Determine the (X, Y) coordinate at the center of the cell enclosing the given text.  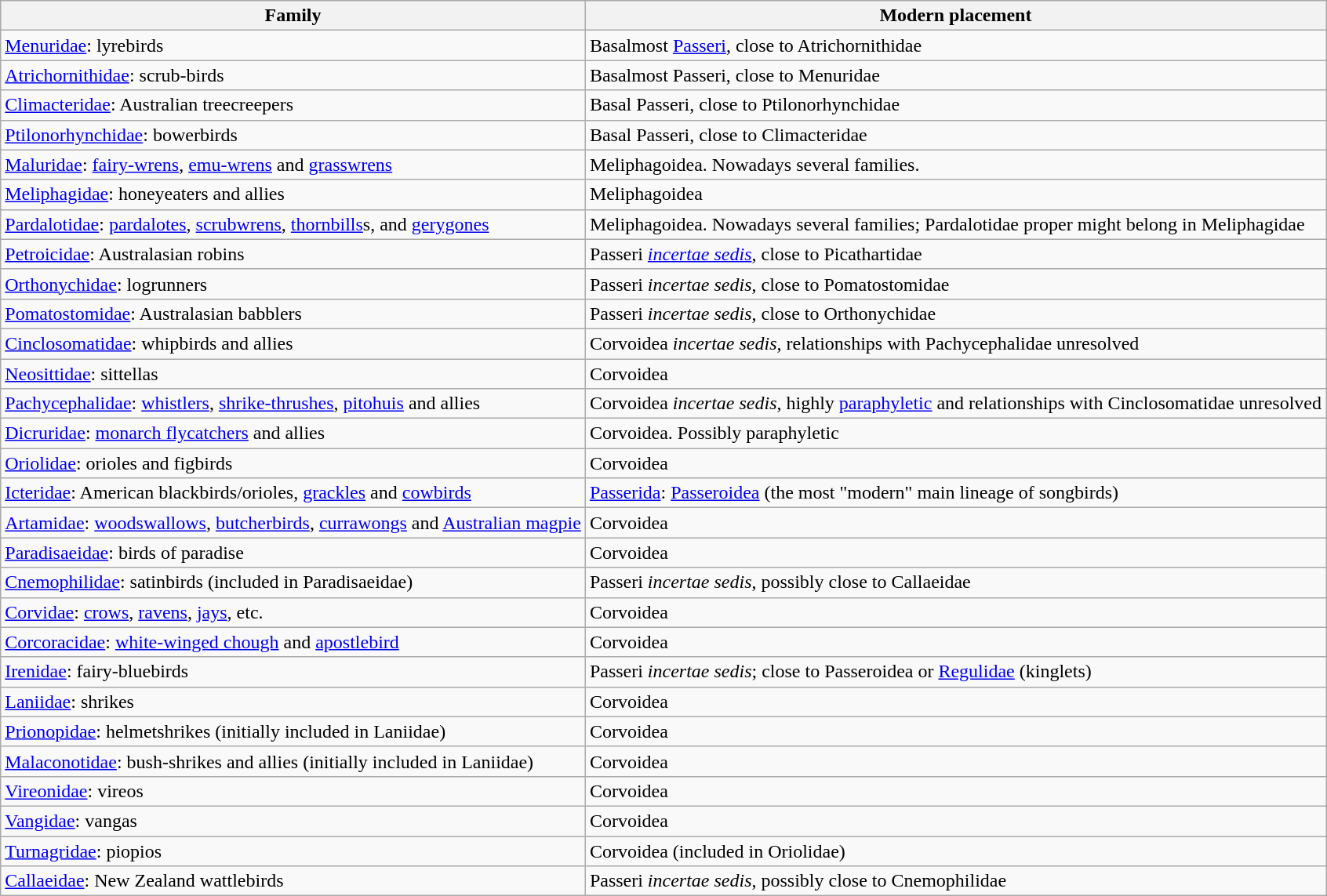
Irenidae: fairy-bluebirds (293, 672)
Pomatostomidae: Australasian babblers (293, 314)
Meliphagoidea (955, 194)
Passeri incertae sedis; close to Passeroidea or Regulidae (kinglets) (955, 672)
Dicruridae: monarch flycatchers and allies (293, 433)
Pachycephalidae: whistlers, shrike-thrushes, pitohuis and allies (293, 404)
Laniidae: shrikes (293, 702)
Oriolidae: orioles and figbirds (293, 463)
Corcoracidae: white-winged chough and apostlebird (293, 642)
Callaeidae: New Zealand wattlebirds (293, 881)
Corvoidea incertae sedis, relationships with Pachycephalidae unresolved (955, 343)
Climacteridae: Australian treecreepers (293, 105)
Passeri incertae sedis, possibly close to Callaeidae (955, 582)
Malaconotidae: bush-shrikes and allies (initially included in Laniidae) (293, 761)
Vireonidae: vireos (293, 791)
Corvidae: crows, ravens, jays, etc. (293, 612)
Cnemophilidae: satinbirds (included in Paradisaeidae) (293, 582)
Atrichornithidae: scrub-birds (293, 75)
Family (293, 16)
Artamidae: woodswallows, butcherbirds, currawongs and Australian magpie (293, 523)
Pardalotidae: pardalotes, scrubwrens, thornbillss, and gerygones (293, 224)
Icteridae: American blackbirds/orioles, grackles and cowbirds (293, 493)
Turnagridae: piopios (293, 851)
Ptilonorhynchidae: bowerbirds (293, 135)
Meliphagoidea. Nowadays several families; Pardalotidae proper might belong in Meliphagidae (955, 224)
Neosittidae: sittellas (293, 374)
Corvoidea incertae sedis, highly paraphyletic and relationships with Cinclosomatidae unresolved (955, 404)
Corvoidea (included in Oriolidae) (955, 851)
Maluridae: fairy-wrens, emu-wrens and grasswrens (293, 165)
Corvoidea. Possibly paraphyletic (955, 433)
Orthonychidae: logrunners (293, 284)
Meliphagoidea. Nowadays several families. (955, 165)
Petroicidae: Australasian robins (293, 254)
Passeri incertae sedis, close to Pomatostomidae (955, 284)
Passeri incertae sedis, close to Picathartidae (955, 254)
Paradisaeidae: birds of paradise (293, 553)
Passeri incertae sedis, possibly close to Cnemophilidae (955, 881)
Cinclosomatidae: whipbirds and allies (293, 343)
Modern placement (955, 16)
Menuridae: lyrebirds (293, 45)
Basalmost Passeri, close to Atrichornithidae (955, 45)
Prionopidae: helmetshrikes (initially included in Laniidae) (293, 731)
Passerida: Passeroidea (the most "modern" main lineage of songbirds) (955, 493)
Meliphagidae: honeyeaters and allies (293, 194)
Basalmost Passeri, close to Menuridae (955, 75)
Passeri incertae sedis, close to Orthonychidae (955, 314)
Vangidae: vangas (293, 821)
Basal Passeri, close to Ptilonorhynchidae (955, 105)
Basal Passeri, close to Climacteridae (955, 135)
